Locate the cell with the specified text and output its [x, y] center coordinate. 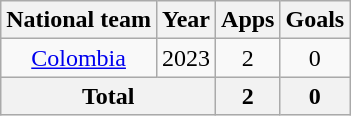
National team [79, 20]
Year [186, 20]
Apps [248, 20]
2023 [186, 58]
Total [108, 96]
Colombia [79, 58]
Goals [315, 20]
